Provide the [X, Y] coordinate of the cell's center where the given text is located.  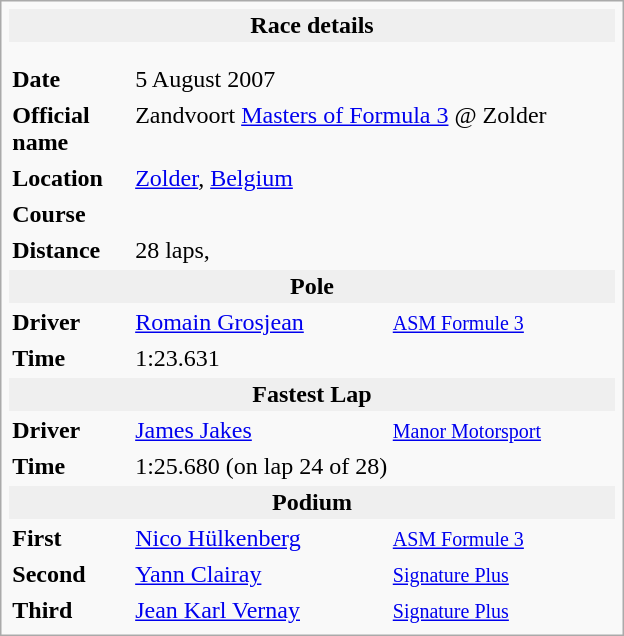
1:25.680 (on lap 24 of 28) [374, 466]
1:23.631 [374, 358]
Romain Grosjean [260, 322]
Third [69, 610]
5 August 2007 [260, 80]
Location [69, 178]
First [69, 538]
Race details [312, 26]
28 laps, [374, 250]
Second [69, 574]
Fastest Lap [312, 394]
Official name [69, 129]
Course [69, 214]
James Jakes [260, 430]
Date [69, 80]
Zandvoort Masters of Formula 3 @ Zolder [374, 129]
Zolder, Belgium [374, 178]
Nico Hülkenberg [260, 538]
Pole [312, 286]
Manor Motorsport [502, 430]
Podium [312, 502]
Yann Clairay [260, 574]
Distance [69, 250]
Jean Karl Vernay [260, 610]
